Return the [X, Y] coordinate for the center point of the cell that contains the specified text.  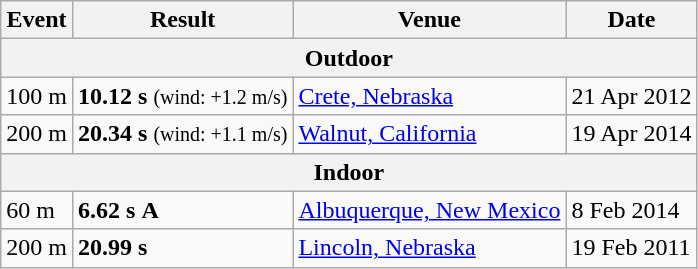
19 Apr 2014 [632, 134]
20.34 s (wind: +1.1 m/s) [182, 134]
Lincoln, Nebraska [430, 248]
21 Apr 2012 [632, 96]
20.99 s [182, 248]
100 m [37, 96]
Result [182, 20]
6.62 s A [182, 210]
Albuquerque, New Mexico [430, 210]
60 m [37, 210]
Walnut, California [430, 134]
8 Feb 2014 [632, 210]
Outdoor [349, 58]
Venue [430, 20]
Crete, Nebraska [430, 96]
Indoor [349, 172]
10.12 s (wind: +1.2 m/s) [182, 96]
Date [632, 20]
19 Feb 2011 [632, 248]
Event [37, 20]
